From the cell containing the given text, extract its center point as (X, Y) coordinate. 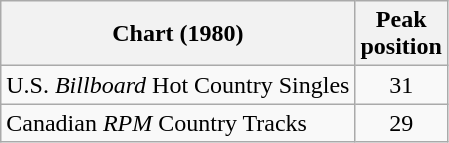
U.S. Billboard Hot Country Singles (178, 85)
31 (401, 85)
29 (401, 123)
Canadian RPM Country Tracks (178, 123)
Peakposition (401, 34)
Chart (1980) (178, 34)
